Search for the cell housing the specified text and yield its [x, y] center coordinate. 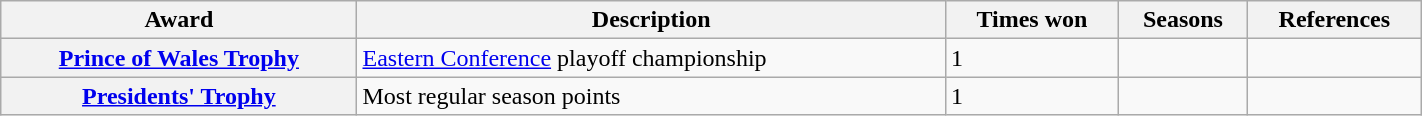
Seasons [1182, 20]
Prince of Wales Trophy [179, 58]
Most regular season points [652, 96]
Description [652, 20]
Presidents' Trophy [179, 96]
Award [179, 20]
Times won [1032, 20]
References [1334, 20]
Eastern Conference playoff championship [652, 58]
